Extract the [x, y] coordinate from the center of the cell holding the provided text.  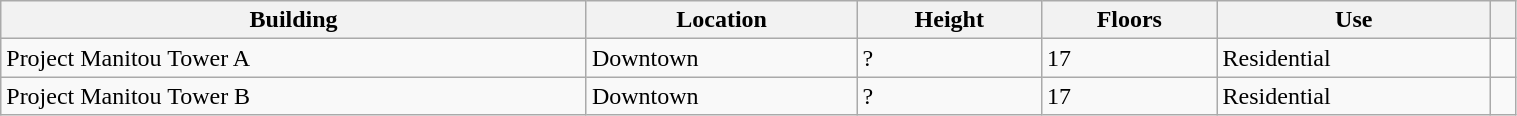
Project Manitou Tower A [294, 58]
Floors [1130, 20]
Building [294, 20]
Height [950, 20]
Location [721, 20]
Use [1354, 20]
Project Manitou Tower B [294, 96]
